Search for the cell housing the specified text and yield its [x, y] center coordinate. 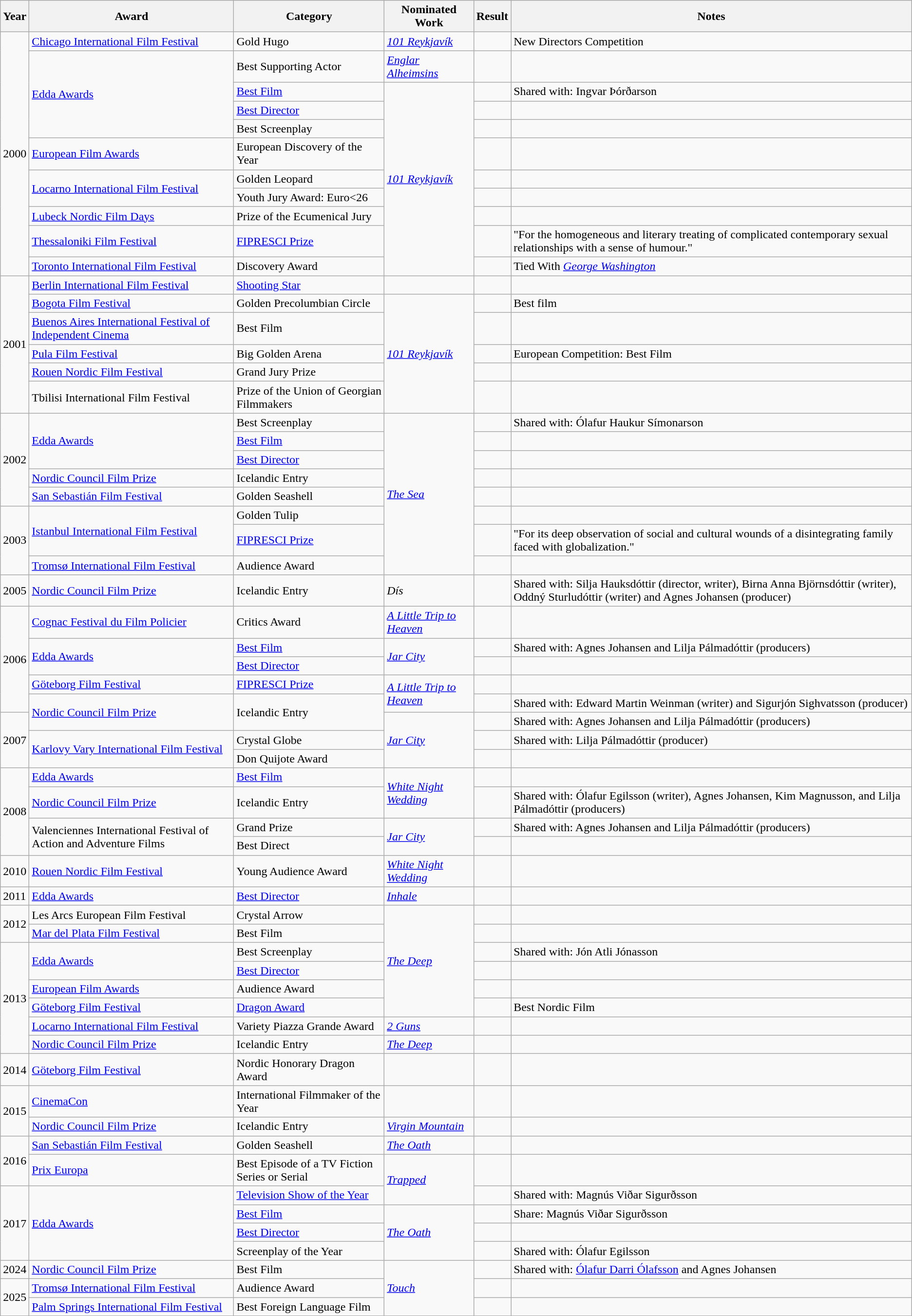
Nordic Honorary Dragon Award [309, 1070]
Englar Alheimsins [429, 66]
Shared with: Jón Atli Jónasson [711, 952]
Award [132, 17]
Result [492, 17]
Cognac Festival du Film Policier [132, 622]
Gold Hugo [309, 41]
2001 [15, 344]
2017 [15, 1223]
Best Direct [309, 846]
2002 [15, 459]
Nominated Work [429, 17]
Bogota Film Festival [132, 304]
New Directors Competition [711, 41]
Notes [711, 17]
Dís [429, 591]
Buenos Aires International Festival of Independent Cinema [132, 328]
Shared with: Ingvar Þórðarson [711, 92]
CinemaCon [132, 1101]
2012 [15, 924]
Golden Leopard [309, 179]
2000 [15, 154]
Mar del Plata Film Festival [132, 933]
International Filmmaker of the Year [309, 1101]
Inhale [429, 896]
2010 [15, 871]
2007 [15, 740]
Lubeck Nordic Film Days [132, 216]
Shared with: Magnús Viðar Sigurðsson [711, 1195]
Prix Europa [132, 1170]
European Competition: Best Film [711, 354]
Istanbul International Film Festival [132, 531]
2003 [15, 540]
Shared with: Silja Hauksdóttir (director, writer), Birna Anna Björnsdóttir (writer), Oddný Sturludóttir (writer) and Agnes Johansen (producer) [711, 591]
Shared with: Lilja Pálmadóttir (producer) [711, 740]
Best Episode of a TV Fiction Series or Serial [309, 1170]
Discovery Award [309, 266]
Tied With George Washington [711, 266]
Grand Prize [309, 827]
2008 [15, 812]
2016 [15, 1161]
Dragon Award [309, 1008]
"For the homogeneous and literary treating of complicated contemporary sexual relationships with a sense of humour." [711, 241]
2024 [15, 1269]
Category [309, 17]
Berlin International Film Festival [132, 285]
Golden Precolumbian Circle [309, 304]
Chicago International Film Festival [132, 41]
The Sea [429, 494]
Best Nordic Film [711, 1008]
Best film [711, 304]
Prize of the Union of Georgian Filmmakers [309, 398]
Television Show of the Year [309, 1195]
Young Audience Award [309, 871]
2 Guns [429, 1026]
Crystal Globe [309, 740]
"For its deep observation of social and cultural wounds of a disintegrating family faced with globalization." [711, 540]
Thessaloniki Film Festival [132, 241]
Golden Tulip [309, 515]
Grand Jury Prize [309, 372]
2015 [15, 1111]
Palm Springs International Film Festival [132, 1306]
Shared with: Edward Martin Weinman (writer) and Sigurjón Sighvatsson (producer) [711, 703]
Share: Magnús Viðar Sigurðsson [711, 1214]
Shooting Star [309, 285]
Touch [429, 1288]
Shared with: Ólafur Darri Ólafsson and Agnes Johansen [711, 1269]
2005 [15, 591]
2011 [15, 896]
Screenplay of the Year [309, 1251]
2006 [15, 659]
Best Foreign Language Film [309, 1306]
Critics Award [309, 622]
Variety Piazza Grande Award [309, 1026]
Toronto International Film Festival [132, 266]
Les Arcs European Film Festival [132, 915]
2014 [15, 1070]
Valenciennes International Festival of Action and Adventure Films [132, 837]
2013 [15, 998]
Prize of the Ecumenical Jury [309, 216]
European Discovery of the Year [309, 154]
Year [15, 17]
Big Golden Arena [309, 354]
Trapped [429, 1179]
Shared with: Ólafur Egilsson [711, 1251]
Karlovy Vary International Film Festival [132, 749]
Virgin Mountain [429, 1126]
Don Quijote Award [309, 759]
Tbilisi International Film Festival [132, 398]
Youth Jury Award: Euro<26 [309, 197]
Shared with: Ólafur Haukur Símonarson [711, 422]
Crystal Arrow [309, 915]
Pula Film Festival [132, 354]
2025 [15, 1297]
Best Supporting Actor [309, 66]
Shared with: Ólafur Egilsson (writer), Agnes Johansen, Kim Magnusson, and Lilja Pálmadóttir (producers) [711, 802]
